From the cell containing the given text, extract its center point as (x, y) coordinate. 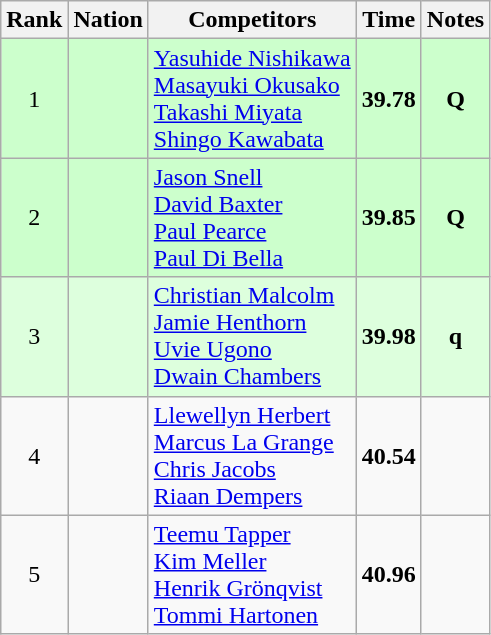
q (455, 336)
Nation (108, 20)
Notes (455, 20)
1 (34, 98)
39.85 (388, 218)
2 (34, 218)
Jason SnellDavid BaxterPaul PearcePaul Di Bella (252, 218)
Time (388, 20)
Rank (34, 20)
Teemu TapperKim MellerHenrik GrönqvistTommi Hartonen (252, 574)
Llewellyn HerbertMarcus La GrangeChris JacobsRiaan Dempers (252, 456)
39.78 (388, 98)
40.54 (388, 456)
3 (34, 336)
Christian MalcolmJamie HenthornUvie UgonoDwain Chambers (252, 336)
4 (34, 456)
Competitors (252, 20)
40.96 (388, 574)
39.98 (388, 336)
5 (34, 574)
Yasuhide NishikawaMasayuki OkusakoTakashi MiyataShingo Kawabata (252, 98)
